Identify which cell holds the provided text, then report its [X, Y] central coordinate. 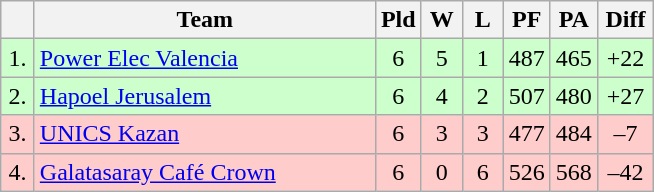
465 [574, 58]
5 [442, 58]
0 [442, 172]
2 [482, 96]
507 [526, 96]
W [442, 20]
480 [574, 96]
1 [482, 58]
Galatasaray Café Crown [204, 172]
Diff [625, 20]
Hapoel Jerusalem [204, 96]
477 [526, 134]
3. [18, 134]
526 [526, 172]
4 [442, 96]
PF [526, 20]
1. [18, 58]
UNICS Kazan [204, 134]
2. [18, 96]
–7 [625, 134]
487 [526, 58]
484 [574, 134]
Team [204, 20]
568 [574, 172]
Pld [398, 20]
4. [18, 172]
–42 [625, 172]
PA [574, 20]
L [482, 20]
Power Elec Valencia [204, 58]
+27 [625, 96]
+22 [625, 58]
